Output the [x, y] coordinate of the center of the cell containing the given text.  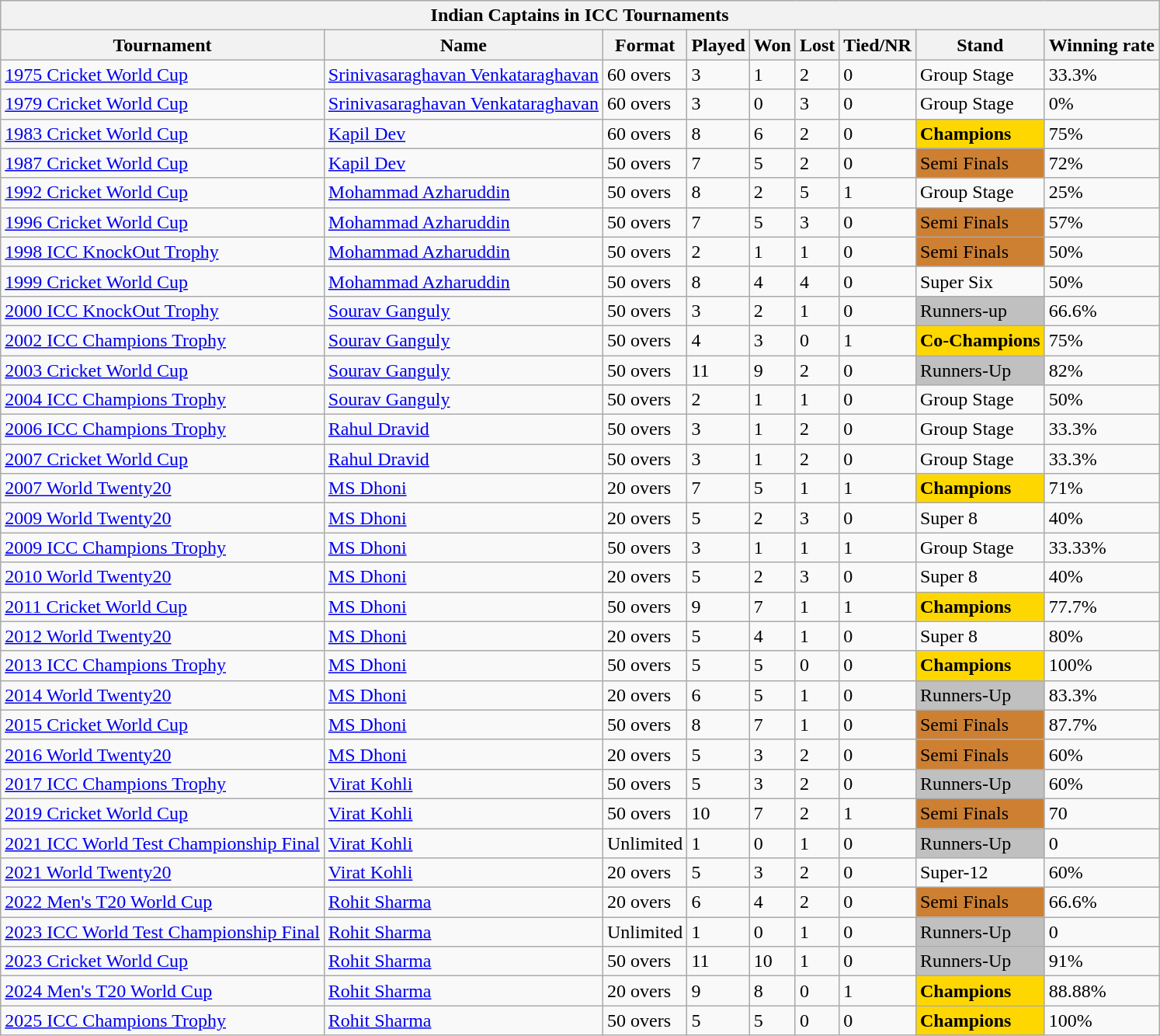
Stand [980, 45]
2011 Cricket World Cup [163, 607]
87.7% [1101, 725]
2021 ICC World Test Championship Final [163, 843]
2010 World Twenty20 [163, 577]
88.88% [1101, 991]
2013 ICC Champions Trophy [163, 666]
Runners-up [980, 311]
2021 World Twenty20 [163, 873]
1979 Cricket World Cup [163, 104]
Tied/NR [877, 45]
33.33% [1101, 548]
1975 Cricket World Cup [163, 75]
2007 World Twenty20 [163, 488]
2002 ICC Champions Trophy [163, 340]
Played [718, 45]
2023 ICC World Test Championship Final [163, 932]
0% [1101, 104]
1998 ICC KnockOut Trophy [163, 252]
77.7% [1101, 607]
71% [1101, 488]
Winning rate [1101, 45]
Indian Captains in ICC Tournaments [580, 16]
2014 World Twenty20 [163, 695]
1999 Cricket World Cup [163, 281]
Format [644, 45]
2000 ICC KnockOut Trophy [163, 311]
Lost [817, 45]
2023 Cricket World Cup [163, 961]
2019 Cricket World Cup [163, 813]
80% [1101, 636]
2012 World Twenty20 [163, 636]
2024 Men's T20 World Cup [163, 991]
Super Six [980, 281]
2025 ICC Champions Trophy [163, 1020]
2015 Cricket World Cup [163, 725]
2006 ICC Champions Trophy [163, 429]
Co-Champions [980, 340]
82% [1101, 370]
Super-12 [980, 873]
2003 Cricket World Cup [163, 370]
70 [1101, 813]
2004 ICC Champions Trophy [163, 400]
Tournament [163, 45]
1996 Cricket World Cup [163, 222]
91% [1101, 961]
1983 Cricket World Cup [163, 134]
Name [463, 45]
Won [772, 45]
2016 World Twenty20 [163, 754]
2007 Cricket World Cup [163, 459]
2022 Men's T20 World Cup [163, 902]
83.3% [1101, 695]
57% [1101, 222]
1987 Cricket World Cup [163, 163]
1992 Cricket World Cup [163, 193]
72% [1101, 163]
2017 ICC Champions Trophy [163, 784]
2009 World Twenty20 [163, 518]
25% [1101, 193]
2009 ICC Champions Trophy [163, 548]
